From the cell containing the given text, extract its center point as [x, y] coordinate. 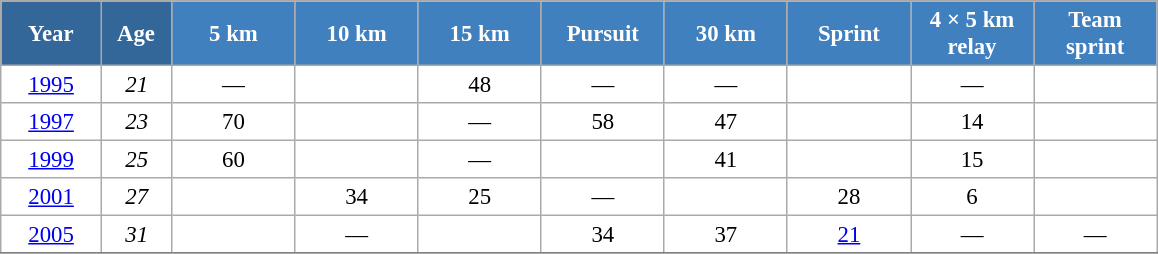
10 km [356, 34]
31 [136, 235]
48 [480, 85]
2005 [52, 235]
5 km [234, 34]
60 [234, 160]
15 km [480, 34]
70 [234, 122]
30 km [726, 34]
Pursuit [602, 34]
23 [136, 122]
Age [136, 34]
58 [602, 122]
37 [726, 235]
15 [972, 160]
Sprint [848, 34]
1999 [52, 160]
47 [726, 122]
1995 [52, 85]
27 [136, 197]
Year [52, 34]
Team sprint [1096, 34]
41 [726, 160]
2001 [52, 197]
28 [848, 197]
1997 [52, 122]
4 × 5 km relay [972, 34]
14 [972, 122]
6 [972, 197]
